Determine the [X, Y] coordinate at the center of the cell enclosing the given text.  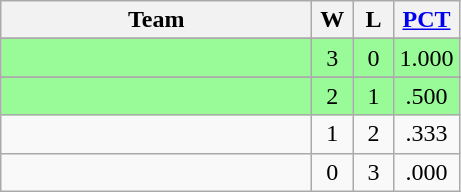
Team [156, 20]
L [374, 20]
.333 [426, 134]
1.000 [426, 58]
PCT [426, 20]
.500 [426, 96]
W [332, 20]
.000 [426, 172]
